Output the [X, Y] coordinate of the center of the cell containing the given text.  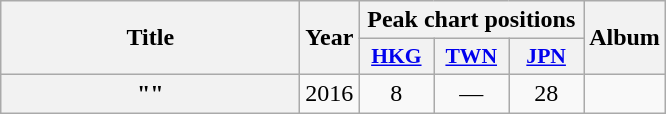
28 [546, 93]
"" [150, 93]
8 [396, 93]
— [472, 93]
HKG [396, 57]
2016 [330, 93]
TWN [472, 57]
Year [330, 38]
Title [150, 38]
Peak chart positions [472, 20]
JPN [546, 57]
Album [625, 38]
